For the text-containing cell, return its midpoint in [x, y] coordinate format. 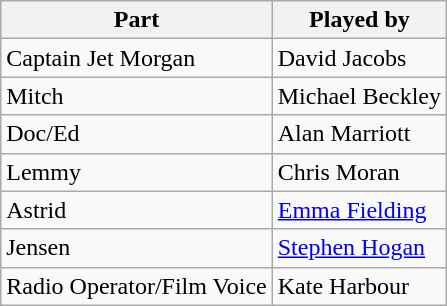
Jensen [136, 248]
Doc/Ed [136, 134]
Part [136, 20]
Astrid [136, 210]
Captain Jet Morgan [136, 58]
David Jacobs [359, 58]
Mitch [136, 96]
Emma Fielding [359, 210]
Played by [359, 20]
Lemmy [136, 172]
Stephen Hogan [359, 248]
Kate Harbour [359, 286]
Alan Marriott [359, 134]
Radio Operator/Film Voice [136, 286]
Chris Moran [359, 172]
Michael Beckley [359, 96]
